Locate the cell with the specified text and output its (x, y) center coordinate. 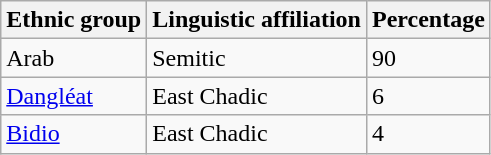
Bidio (74, 134)
Semitic (257, 58)
90 (428, 58)
Arab (74, 58)
Dangléat (74, 96)
Linguistic affiliation (257, 20)
6 (428, 96)
4 (428, 134)
Percentage (428, 20)
Ethnic group (74, 20)
